Detect which cell encompasses the target text, then output its (x, y) center coordinate. 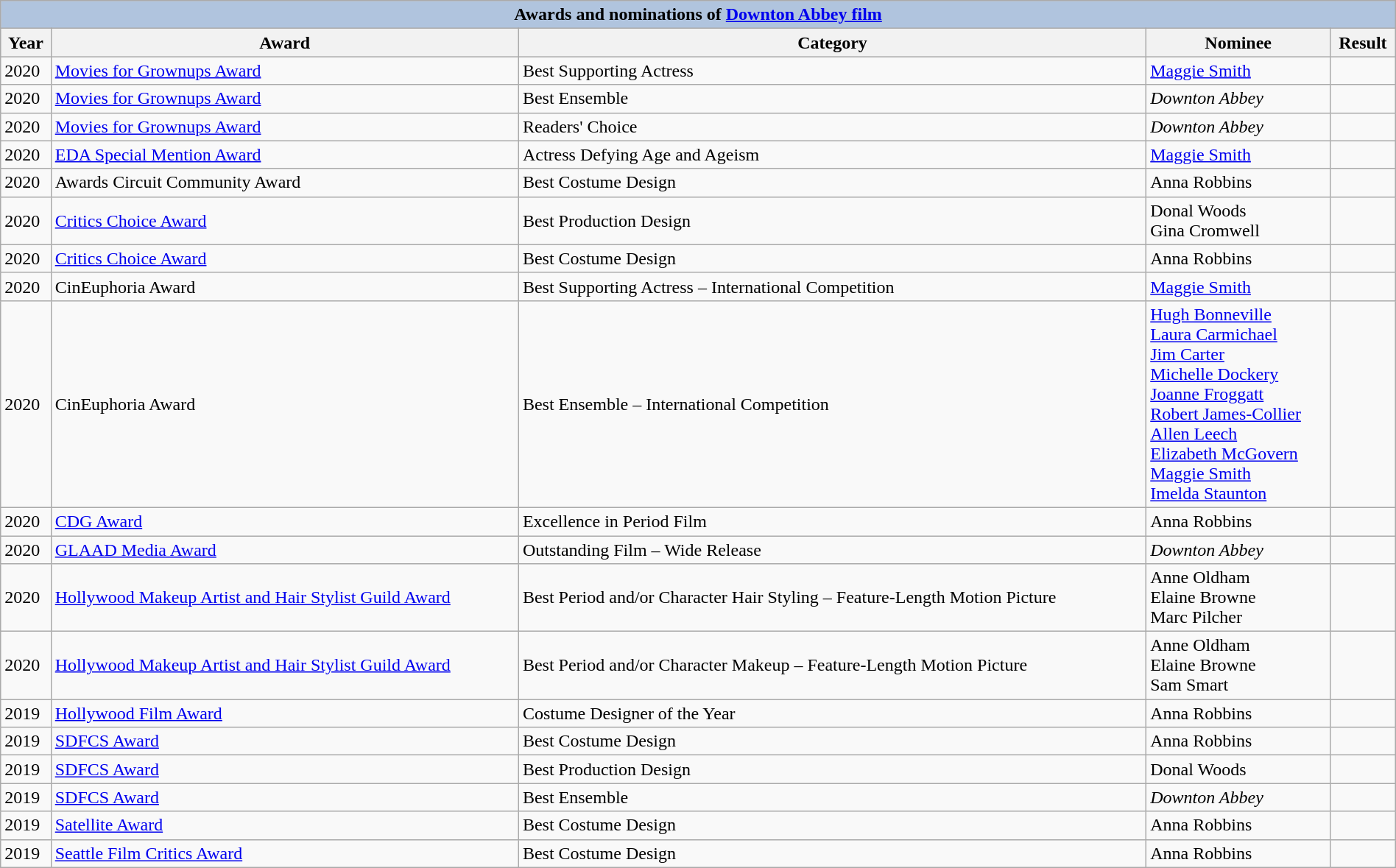
Hugh BonnevilleLaura CarmichaelJim CarterMichelle DockeryJoanne FroggattRobert James-CollierAllen LeechElizabeth McGovernMaggie SmithImelda Staunton (1238, 403)
Category (832, 43)
Best Ensemble – International Competition (832, 403)
Readers' Choice (832, 127)
Awards Circuit Community Award (284, 183)
Anne OldhamElaine BrowneSam Smart (1238, 666)
Hollywood Film Award (284, 713)
Seattle Film Critics Award (284, 853)
Best Supporting Actress (832, 71)
Actress Defying Age and Ageism (832, 155)
Satellite Award (284, 825)
Award (284, 43)
EDA Special Mention Award (284, 155)
Awards and nominations of Downton Abbey film (698, 15)
Donal WoodsGina Cromwell (1238, 221)
Costume Designer of the Year (832, 713)
Best Period and/or Character Makeup – Feature-Length Motion Picture (832, 666)
Best Period and/or Character Hair Styling – Feature-Length Motion Picture (832, 598)
Anne OldhamElaine BrowneMarc Pilcher (1238, 598)
CDG Award (284, 521)
Outstanding Film – Wide Release (832, 550)
Donal Woods (1238, 769)
Year (26, 43)
Best Supporting Actress – International Competition (832, 286)
GLAAD Media Award (284, 550)
Result (1364, 43)
Nominee (1238, 43)
Excellence in Period Film (832, 521)
